Scan for the cell matching the given text and deliver its [x, y] coordinate at center. 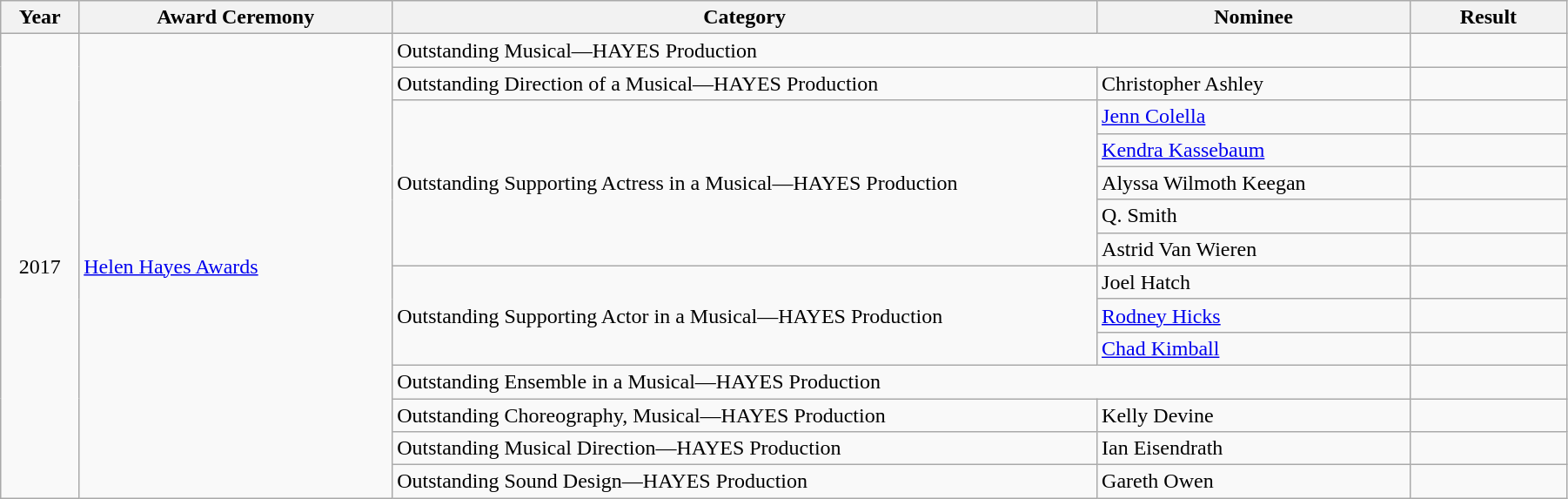
Outstanding Musical—HAYES Production [901, 51]
Astrid Van Wieren [1254, 249]
Award Ceremony [236, 17]
Jenn Colella [1254, 117]
Outstanding Choreography, Musical—HAYES Production [745, 415]
Category [745, 17]
Chad Kimball [1254, 348]
Helen Hayes Awards [236, 266]
Outstanding Sound Design—HAYES Production [745, 482]
Outstanding Direction of a Musical—HAYES Production [745, 84]
Outstanding Ensemble in a Musical—HAYES Production [901, 381]
Nominee [1254, 17]
Christopher Ashley [1254, 84]
Result [1488, 17]
Gareth Owen [1254, 482]
Q. Smith [1254, 216]
Outstanding Musical Direction—HAYES Production [745, 448]
Ian Eisendrath [1254, 448]
Kelly Devine [1254, 415]
Kendra Kassebaum [1254, 150]
2017 [40, 266]
Year [40, 17]
Joel Hatch [1254, 282]
Outstanding Supporting Actress in a Musical—HAYES Production [745, 183]
Rodney Hicks [1254, 315]
Outstanding Supporting Actor in a Musical—HAYES Production [745, 315]
Alyssa Wilmoth Keegan [1254, 183]
